From the cell containing the given text, extract its center point as [x, y] coordinate. 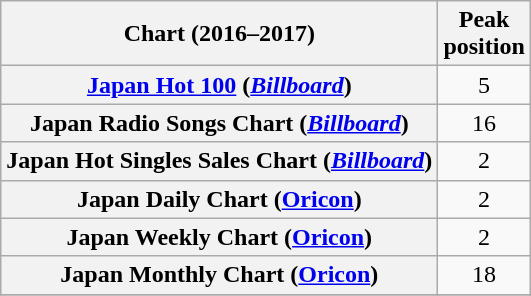
Japan Hot 100 (Billboard) [220, 85]
Japan Monthly Chart (Oricon) [220, 275]
Japan Weekly Chart (Oricon) [220, 237]
16 [484, 123]
Peakposition [484, 34]
Japan Daily Chart (Oricon) [220, 199]
Japan Radio Songs Chart (Billboard) [220, 123]
Japan Hot Singles Sales Chart (Billboard) [220, 161]
18 [484, 275]
5 [484, 85]
Chart (2016–2017) [220, 34]
